Identify which cell holds the provided text, then report its (x, y) central coordinate. 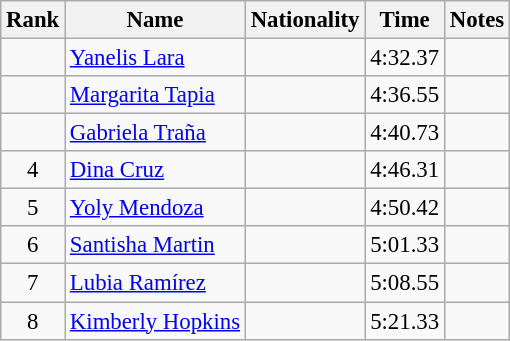
6 (33, 245)
Time (405, 20)
Yoly Mendoza (156, 208)
5:21.33 (405, 321)
4:40.73 (405, 133)
8 (33, 321)
5:01.33 (405, 245)
4:36.55 (405, 95)
Lubia Ramírez (156, 283)
Name (156, 20)
7 (33, 283)
Kimberly Hopkins (156, 321)
4:46.31 (405, 170)
5 (33, 208)
Dina Cruz (156, 170)
Santisha Martin (156, 245)
5:08.55 (405, 283)
Yanelis Lara (156, 58)
4 (33, 170)
4:32.37 (405, 58)
Gabriela Traña (156, 133)
Notes (476, 20)
Rank (33, 20)
4:50.42 (405, 208)
Margarita Tapia (156, 95)
Nationality (304, 20)
